Identify which cell holds the provided text, then report its (x, y) central coordinate. 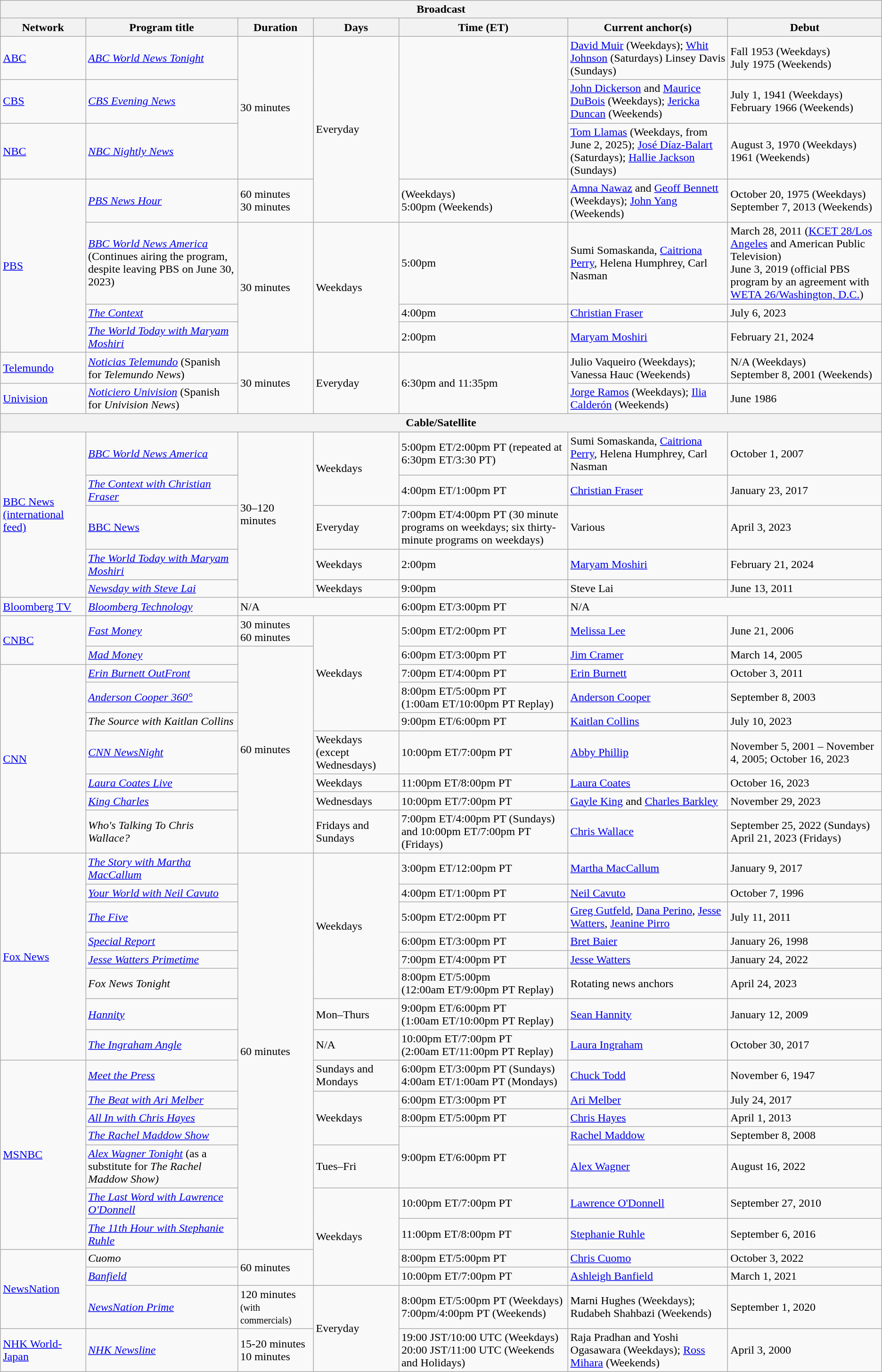
Melissa Lee (648, 631)
October 3, 2011 (805, 673)
The Five (162, 917)
Tom Llamas (Weekdays, from June 2, 2025); José Díaz-Balart (Saturdays); Hallie Jackson (Sundays) (648, 151)
Program title (162, 27)
Cuomo (162, 1258)
NHK Newsline (162, 1350)
The Ingraham Angle (162, 1045)
November 6, 1947 (805, 1076)
Laura Coates (648, 783)
Current anchor(s) (648, 27)
Network (43, 27)
The Source with Kaitlan Collins (162, 722)
Special Report (162, 942)
April 3, 2000 (805, 1350)
Alex Wagner Tonight (as a substitute for The Rachel Maddow Show) (162, 1166)
NewsNation (43, 1289)
Jesse Watters Primetime (162, 959)
NBC Nightly News (162, 151)
ABC (43, 58)
Laura Ingraham (648, 1045)
Bret Baier (648, 942)
Mad Money (162, 655)
Fox News (43, 957)
BBC News (international feed) (43, 514)
Cable/Satellite (441, 422)
Kaitlan Collins (648, 722)
BBC News (162, 528)
Various (648, 528)
Broadcast (441, 9)
March 28, 2011 (KCET 28/Los Angeles and American Public Television)June 3, 2019 (official PBS program by an agreement with WETA 26/Washington, D.C.) (805, 263)
Anderson Cooper (648, 697)
October 20, 1975 (Weekdays)September 7, 2013 (Weekends) (805, 201)
ABC World News Tonight (162, 58)
October 30, 2017 (805, 1045)
6:00pm ET/3:00pm PT (Sundays)4:00am ET/1:00am PT (Mondays) (483, 1076)
June 1986 (805, 398)
Your World with Neil Cavuto (162, 893)
September 25, 2022 (Sundays)April 21, 2023 (Fridays) (805, 831)
Debut (805, 27)
Erin Burnett OutFront (162, 673)
60 minutes 30 minutes (275, 201)
MSNBC (43, 1155)
Meet the Press (162, 1076)
Chris Wallace (648, 831)
Raja Pradhan and Yoshi Ogasawara (Weekdays); Ross Mihara (Weekends) (648, 1350)
Ashleigh Banfield (648, 1276)
(Weekdays)5:00pm (Weekends) (483, 201)
Wednesdays (356, 801)
N/A (Weekdays)September 8, 2001 (Weekends) (805, 367)
Ari Melber (648, 1100)
Jesse Watters (648, 959)
July 24, 2017 (805, 1100)
Duration (275, 27)
Laura Coates Live (162, 783)
January 26, 1998 (805, 942)
Tues–Fri (356, 1166)
Lawrence O'Donnell (648, 1203)
John Dickerson and Maurice DuBois (Weekdays); Jericka Duncan (Weekends) (648, 101)
Fridays and Sundays (356, 831)
October 7, 1996 (805, 893)
Gayle King and Charles Barkley (648, 801)
Noticiero Univision (Spanish for Univision News) (162, 398)
June 21, 2006 (805, 631)
5:00pm (483, 263)
Alex Wagner (648, 1166)
Bloomberg Technology (162, 607)
November 29, 2023 (805, 801)
CNN (43, 758)
November 5, 2001 – November 4, 2005; October 16, 2023 (805, 752)
30 minutes 60 minutes (275, 631)
8:00pm ET/5:00pm PT(1:00am ET/10:00pm PT Replay) (483, 697)
Fox News Tonight (162, 983)
April 3, 2023 (805, 528)
April 24, 2023 (805, 983)
BBC World News America (Continues airing the program, despite leaving PBS on June 30, 2023) (162, 263)
19:00 JST/10:00 UTC (Weekdays)20:00 JST/11:00 UTC (Weekends and Holidays) (483, 1350)
September 8, 2003 (805, 697)
July 6, 2023 (805, 313)
Newsday with Steve Lai (162, 589)
Julio Vaqueiro (Weekdays); Vanessa Hauc (Weekends) (648, 367)
8:00pm ET/5:00pm(12:00am ET/9:00pm PT Replay) (483, 983)
4:00pm (483, 313)
January 12, 2009 (805, 1015)
January 23, 2017 (805, 491)
Bloomberg TV (43, 607)
March 1, 2021 (805, 1276)
Stephanie Ruhle (648, 1234)
October 16, 2023 (805, 783)
9:00pm (483, 589)
BBC World News America (162, 453)
Univision (43, 398)
15-20 minutes 10 minutes (275, 1350)
CNN NewsNight (162, 752)
The 11th Hour with Stephanie Ruhle (162, 1234)
The Beat with Ari Melber (162, 1100)
Banfield (162, 1276)
Amna Nawaz and Geoff Bennett (Weekdays); John Yang (Weekends) (648, 201)
Noticias Telemundo (Spanish for Telemundo News) (162, 367)
PBS (43, 266)
7:00pm ET/4:00pm PT (Sundays) and 10:00pm ET/7:00pm PT (Fridays) (483, 831)
6:30pm and 11:35pm (483, 383)
March 14, 2005 (805, 655)
July 10, 2023 (805, 722)
Martha MacCallum (648, 869)
Telemundo (43, 367)
All In with Chris Hayes (162, 1118)
Hannity (162, 1015)
June 13, 2011 (805, 589)
Abby Phillip (648, 752)
Weekdays (except Wednesdays) (356, 752)
September 27, 2010 (805, 1203)
Anderson Cooper 360° (162, 697)
NBC (43, 151)
July 1, 1941 (Weekdays)February 1966 (Weekends) (805, 101)
Erin Burnett (648, 673)
August 3, 1970 (Weekdays)1961 (Weekends) (805, 151)
Rotating news anchors (648, 983)
Rachel Maddow (648, 1136)
Marni Hughes (Weekdays); Rudabeh Shahbazi (Weekends) (648, 1307)
August 16, 2022 (805, 1166)
Days (356, 27)
Greg Gutfeld, Dana Perino, Jesse Watters, Jeanine Pirro (648, 917)
Fast Money (162, 631)
30–120 minutes (275, 514)
Jim Cramer (648, 655)
NewsNation Prime (162, 1307)
January 9, 2017 (805, 869)
9:00pm ET/6:00pm PT(1:00am ET/10:00pm PT Replay) (483, 1015)
7:00pm ET/4:00pm PT (30 minute programs on weekdays; six thirty-minute programs on weekdays) (483, 528)
Chuck Todd (648, 1076)
CNBC (43, 640)
Sundays and Mondays (356, 1076)
September 6, 2016 (805, 1234)
Fall 1953 (Weekdays)July 1975 (Weekends) (805, 58)
September 8, 2008 (805, 1136)
Jorge Ramos (Weekdays); Ilia Calderón (Weekends) (648, 398)
120 minutes (with commercials) (275, 1307)
The Context (162, 313)
King Charles (162, 801)
8:00pm ET/5:00pm PT (Weekdays)7:00pm/4:00pm PT (Weekends) (483, 1307)
CBS (43, 101)
Who's Talking To Chris Wallace? (162, 831)
Mon–Thurs (356, 1015)
The Context with Christian Fraser (162, 491)
The Rachel Maddow Show (162, 1136)
Neil Cavuto (648, 893)
September 1, 2020 (805, 1307)
January 24, 2022 (805, 959)
October 3, 2022 (805, 1258)
Chris Cuomo (648, 1258)
NHK World-Japan (43, 1350)
David Muir (Weekdays); Whit Johnson (Saturdays) Linsey Davis (Sundays) (648, 58)
Steve Lai (648, 589)
The Last Word with Lawrence O'Donnell (162, 1203)
Sean Hannity (648, 1015)
10:00pm ET/7:00pm PT(2:00am ET/11:00pm PT Replay) (483, 1045)
Time (ET) (483, 27)
5:00pm ET/2:00pm PT (repeated at 6:30pm ET/3:30 PT) (483, 453)
October 1, 2007 (805, 453)
PBS News Hour (162, 201)
The Story with Martha MacCallum (162, 869)
3:00pm ET/12:00pm PT (483, 869)
Chris Hayes (648, 1118)
April 1, 2013 (805, 1118)
July 11, 2011 (805, 917)
CBS Evening News (162, 101)
